Locate the cell with the specified text and output its (x, y) center coordinate. 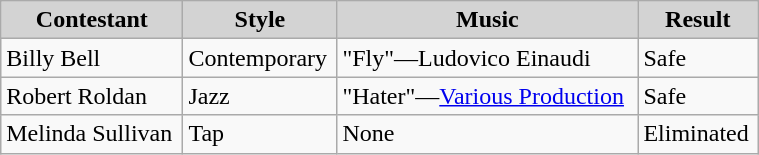
Eliminated (698, 134)
"Hater"—Various Production (488, 96)
Contestant (92, 20)
Result (698, 20)
Music (488, 20)
"Fly"—Ludovico Einaudi (488, 58)
Billy Bell (92, 58)
Robert Roldan (92, 96)
Jazz (260, 96)
Style (260, 20)
None (488, 134)
Contemporary (260, 58)
Melinda Sullivan (92, 134)
Tap (260, 134)
